Return (x, y) of the center of cell containing provided text 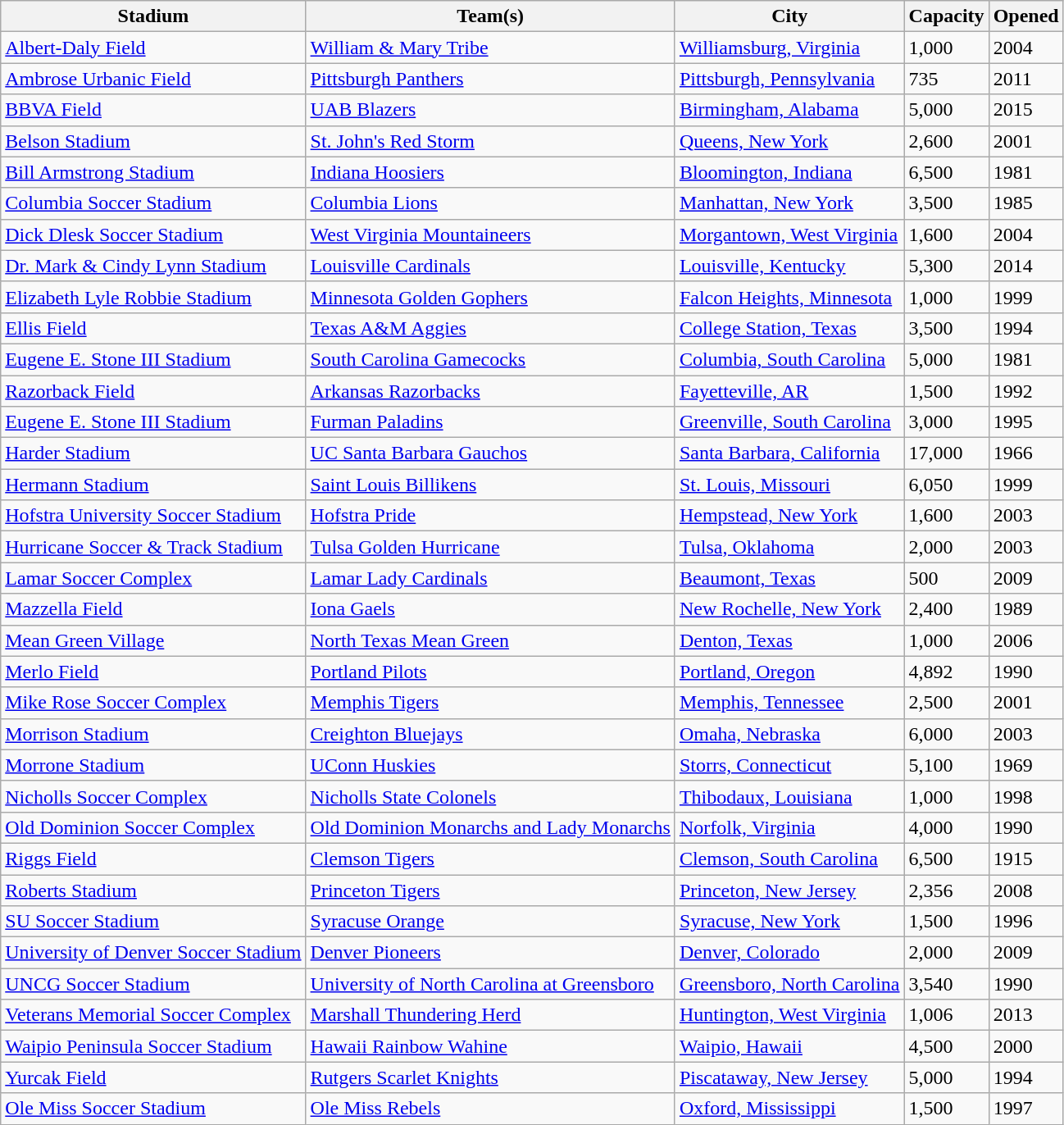
Razorback Field (153, 391)
3,000 (946, 422)
Oxford, Mississippi (789, 1109)
Creighton Bluejays (490, 734)
Texas A&M Aggies (490, 328)
Lamar Soccer Complex (153, 578)
Iona Gaels (490, 609)
Princeton, New Jersey (789, 890)
Syracuse, New York (789, 922)
UConn Huskies (490, 765)
St. John's Red Storm (490, 141)
College Station, Texas (789, 328)
2,500 (946, 703)
Greensboro, North Carolina (789, 984)
2011 (1026, 79)
Old Dominion Soccer Complex (153, 827)
1966 (1026, 453)
New Rochelle, New York (789, 609)
2000 (1026, 1046)
4,000 (946, 827)
Team(s) (490, 16)
Louisville Cardinals (490, 266)
5,300 (946, 266)
2013 (1026, 1015)
6,050 (946, 485)
Williamsburg, Virginia (789, 48)
Tulsa Golden Hurricane (490, 547)
3,540 (946, 984)
1996 (1026, 922)
Belson Stadium (153, 141)
1992 (1026, 391)
William & Mary Tribe (490, 48)
1998 (1026, 796)
Morgantown, West Virginia (789, 235)
Ambrose Urbanic Field (153, 79)
Columbia Lions (490, 203)
BBVA Field (153, 110)
Old Dominion Monarchs and Lady Monarchs (490, 827)
Roberts Stadium (153, 890)
Stadium (153, 16)
1969 (1026, 765)
Greenville, South Carolina (789, 422)
Thibodaux, Louisiana (789, 796)
Norfolk, Virginia (789, 827)
Louisville, Kentucky (789, 266)
Nicholls Soccer Complex (153, 796)
Merlo Field (153, 672)
University of Denver Soccer Stadium (153, 953)
2014 (1026, 266)
St. Louis, Missouri (789, 485)
Columbia Soccer Stadium (153, 203)
Clemson Tigers (490, 859)
2,600 (946, 141)
UNCG Soccer Stadium (153, 984)
Minnesota Golden Gophers (490, 297)
1995 (1026, 422)
Fayetteville, AR (789, 391)
Dick Dlesk Soccer Stadium (153, 235)
Pittsburgh, Pennsylvania (789, 79)
2006 (1026, 640)
Hempstead, New York (789, 516)
Harder Stadium (153, 453)
Nicholls State Colonels (490, 796)
UAB Blazers (490, 110)
Capacity (946, 16)
2015 (1026, 110)
Hurricane Soccer & Track Stadium (153, 547)
Storrs, Connecticut (789, 765)
Denton, Texas (789, 640)
Queens, New York (789, 141)
Falcon Heights, Minnesota (789, 297)
Omaha, Nebraska (789, 734)
Indiana Hoosiers (490, 172)
Pittsburgh Panthers (490, 79)
West Virginia Mountaineers (490, 235)
Waipio Peninsula Soccer Stadium (153, 1046)
Hofstra University Soccer Stadium (153, 516)
Rutgers Scarlet Knights (490, 1077)
South Carolina Gamecocks (490, 359)
Hofstra Pride (490, 516)
Bill Armstrong Stadium (153, 172)
5,100 (946, 765)
17,000 (946, 453)
Mean Green Village (153, 640)
Manhattan, New York (789, 203)
Lamar Lady Cardinals (490, 578)
Clemson, South Carolina (789, 859)
Veterans Memorial Soccer Complex (153, 1015)
Denver Pioneers (490, 953)
Ole Miss Rebels (490, 1109)
Beaumont, Texas (789, 578)
Princeton Tigers (490, 890)
1989 (1026, 609)
Morrison Stadium (153, 734)
UC Santa Barbara Gauchos (490, 453)
Opened (1026, 16)
SU Soccer Stadium (153, 922)
Ole Miss Soccer Stadium (153, 1109)
Columbia, South Carolina (789, 359)
Dr. Mark & Cindy Lynn Stadium (153, 266)
North Texas Mean Green (490, 640)
Piscataway, New Jersey (789, 1077)
Denver, Colorado (789, 953)
Albert-Daly Field (153, 48)
Saint Louis Billikens (490, 485)
Bloomington, Indiana (789, 172)
4,892 (946, 672)
6,000 (946, 734)
Portland Pilots (490, 672)
1915 (1026, 859)
Hermann Stadium (153, 485)
Marshall Thundering Herd (490, 1015)
735 (946, 79)
Birmingham, Alabama (789, 110)
Syracuse Orange (490, 922)
Hawaii Rainbow Wahine (490, 1046)
Huntington, West Virginia (789, 1015)
Morrone Stadium (153, 765)
Riggs Field (153, 859)
Ellis Field (153, 328)
2,356 (946, 890)
1997 (1026, 1109)
Santa Barbara, California (789, 453)
500 (946, 578)
Memphis Tigers (490, 703)
Furman Paladins (490, 422)
1,006 (946, 1015)
Memphis, Tennessee (789, 703)
Portland, Oregon (789, 672)
University of North Carolina at Greensboro (490, 984)
City (789, 16)
Waipio, Hawaii (789, 1046)
Mike Rose Soccer Complex (153, 703)
2,400 (946, 609)
2008 (1026, 890)
Yurcak Field (153, 1077)
Arkansas Razorbacks (490, 391)
Tulsa, Oklahoma (789, 547)
1985 (1026, 203)
Mazzella Field (153, 609)
4,500 (946, 1046)
Elizabeth Lyle Robbie Stadium (153, 297)
